Provide the [x, y] coordinate of the cell's center where the given text is located.  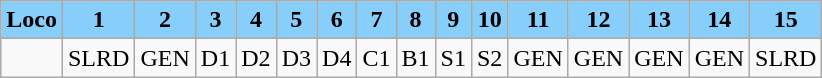
C1 [376, 58]
10 [489, 20]
S2 [489, 58]
2 [165, 20]
Loco [32, 20]
D4 [337, 58]
B1 [416, 58]
6 [337, 20]
D3 [296, 58]
D1 [215, 58]
9 [453, 20]
4 [256, 20]
7 [376, 20]
S1 [453, 58]
14 [719, 20]
15 [786, 20]
3 [215, 20]
11 [538, 20]
5 [296, 20]
13 [659, 20]
12 [598, 20]
8 [416, 20]
D2 [256, 58]
1 [98, 20]
